Find where the given text appears and provide that cell's center as (x, y) coordinate. 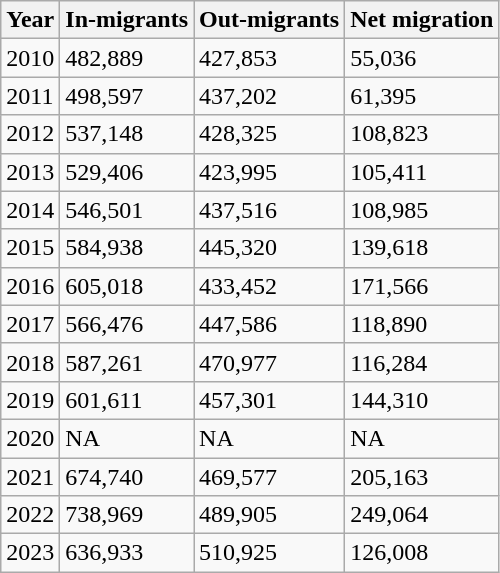
55,036 (422, 58)
2020 (30, 438)
171,566 (422, 286)
437,516 (270, 210)
2023 (30, 553)
510,925 (270, 553)
584,938 (127, 248)
2011 (30, 96)
2010 (30, 58)
605,018 (127, 286)
2019 (30, 400)
674,740 (127, 477)
108,823 (422, 134)
2013 (30, 172)
2015 (30, 248)
457,301 (270, 400)
529,406 (127, 172)
2017 (30, 324)
489,905 (270, 515)
498,597 (127, 96)
2014 (30, 210)
Year (30, 20)
2022 (30, 515)
566,476 (127, 324)
636,933 (127, 553)
139,618 (422, 248)
108,985 (422, 210)
249,064 (422, 515)
126,008 (422, 553)
118,890 (422, 324)
738,969 (127, 515)
427,853 (270, 58)
2021 (30, 477)
437,202 (270, 96)
546,501 (127, 210)
Out-migrants (270, 20)
587,261 (127, 362)
105,411 (422, 172)
In-migrants (127, 20)
205,163 (422, 477)
445,320 (270, 248)
433,452 (270, 286)
Net migration (422, 20)
428,325 (270, 134)
61,395 (422, 96)
601,611 (127, 400)
2012 (30, 134)
469,577 (270, 477)
423,995 (270, 172)
144,310 (422, 400)
482,889 (127, 58)
537,148 (127, 134)
2018 (30, 362)
447,586 (270, 324)
116,284 (422, 362)
2016 (30, 286)
470,977 (270, 362)
